Output the (x, y) coordinate of the center of the cell containing the given text.  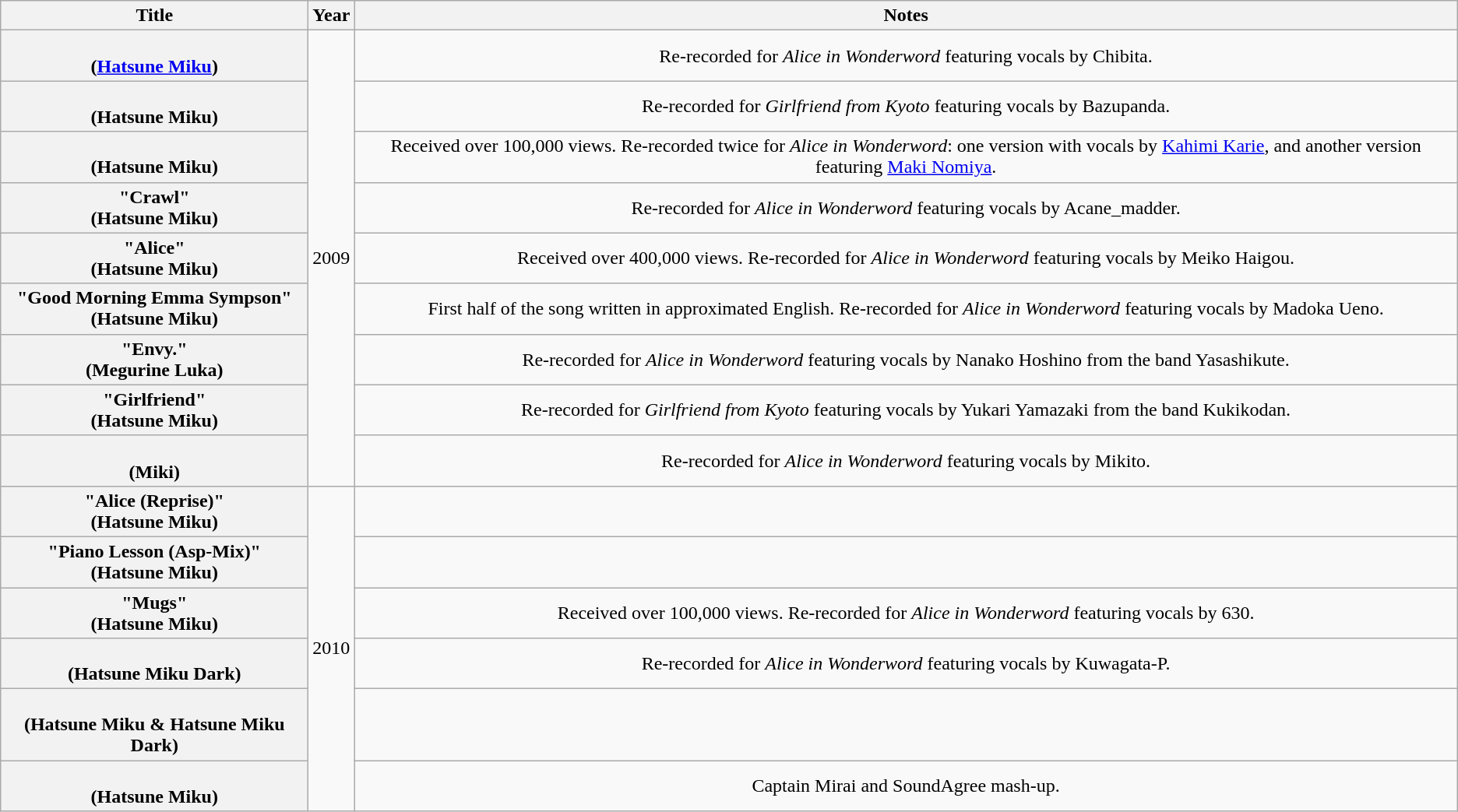
Re-recorded for Alice in Wonderword featuring vocals by Mikito. (906, 461)
"Girlfriend"(Hatsune Miku) (154, 410)
Re-recorded for Alice in Wonderword featuring vocals by Nanako Hoshino from the band Yasashikute. (906, 360)
"Mugs"(Hatsune Miku) (154, 612)
Re-recorded for Girlfriend from Kyoto featuring vocals by Bazupanda. (906, 106)
2009 (332, 258)
"Crawl"(Hatsune Miku) (154, 207)
Notes (906, 16)
Re-recorded for Alice in Wonderword featuring vocals by Chibita. (906, 56)
"Alice"(Hatsune Miku) (154, 258)
(Hatsune Miku Dark) (154, 663)
Re-recorded for Girlfriend from Kyoto featuring vocals by Yukari Yamazaki from the band Kukikodan. (906, 410)
Year (332, 16)
Received over 400,000 views. Re-recorded for Alice in Wonderword featuring vocals by Meiko Haigou. (906, 258)
First half of the song written in approximated English. Re-recorded for Alice in Wonderword featuring vocals by Madoka Ueno. (906, 308)
(Miki) (154, 461)
Re-recorded for Alice in Wonderword featuring vocals by Kuwagata-P. (906, 663)
"Envy."(Megurine Luka) (154, 360)
Re-recorded for Alice in Wonderword featuring vocals by Acane_madder. (906, 207)
"Piano Lesson (Asp-Mix)"(Hatsune Miku) (154, 562)
"Good Morning Emma Sympson"(Hatsune Miku) (154, 308)
"Alice (Reprise)"(Hatsune Miku) (154, 511)
Title (154, 16)
(Hatsune Miku & Hatsune Miku Dark) (154, 725)
Received over 100,000 views. Re-recorded for Alice in Wonderword featuring vocals by 630. (906, 612)
2010 (332, 648)
Captain Mirai and SoundAgree mash-up. (906, 786)
